Determine the [x, y] coordinate at the center of the cell enclosing the given text.  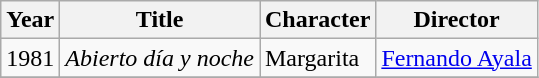
Abierto día y noche [160, 58]
Director [456, 20]
Margarita [318, 58]
Title [160, 20]
Fernando Ayala [456, 58]
Year [30, 20]
Character [318, 20]
1981 [30, 58]
